Scan for the cell matching the given text and deliver its (X, Y) coordinate at center. 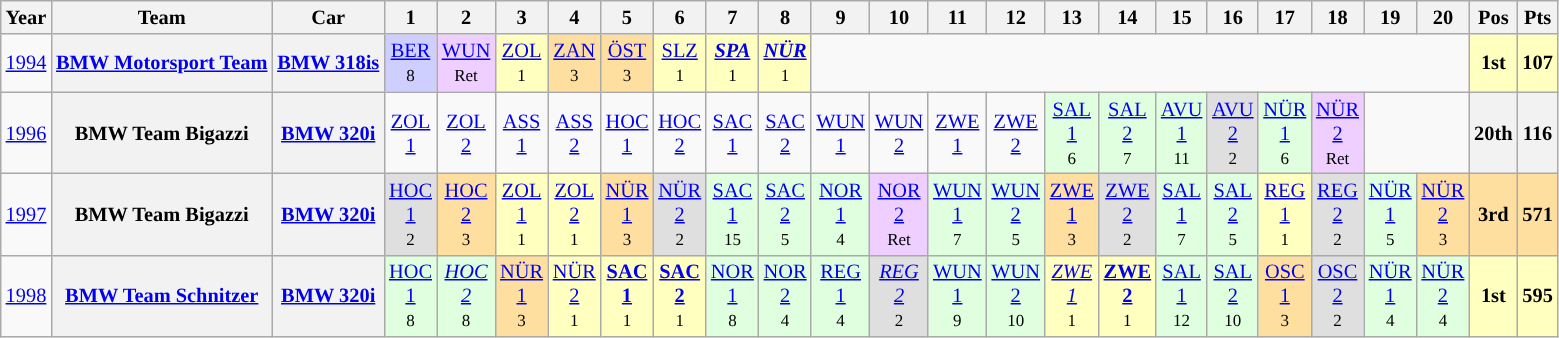
NOR14 (840, 214)
15 (1182, 17)
SAC2 (786, 133)
NÜR15 (1390, 214)
HOC23 (466, 214)
17 (1284, 17)
HOC28 (466, 296)
SAL112 (1182, 296)
ÖST3 (628, 63)
595 (1537, 296)
ASS2 (574, 133)
SLZ1 (680, 63)
REG14 (840, 296)
Year (26, 17)
NÜR23 (1444, 214)
BMW Team Schnitzer (162, 296)
SAL210 (1232, 296)
12 (1016, 17)
ASS1 (522, 133)
SAL17 (1182, 214)
Pos (1493, 17)
107 (1537, 63)
NÜR22 (680, 214)
ZWE21 (1128, 296)
NÜR14 (1390, 296)
WUN17 (957, 214)
571 (1537, 214)
5 (628, 17)
HOC2 (680, 133)
SPA1 (732, 63)
BMW Motorsport Team (162, 63)
SAL27 (1128, 133)
1996 (26, 133)
ZWE13 (1072, 214)
1997 (26, 214)
ZWE22 (1128, 214)
WUN19 (957, 296)
9 (840, 17)
14 (1128, 17)
WUN1 (840, 133)
Car (328, 17)
HOC12 (410, 214)
WUN2 (899, 133)
18 (1338, 17)
ZWE2 (1016, 133)
2 (466, 17)
ZOL21 (574, 214)
20 (1444, 17)
ZAN3 (574, 63)
ZWE11 (1072, 296)
BER8 (410, 63)
1 (410, 17)
WUN25 (1016, 214)
1994 (26, 63)
WUN210 (1016, 296)
SAC1 (732, 133)
10 (899, 17)
NOR24 (786, 296)
ZWE1 (957, 133)
16 (1232, 17)
SAL16 (1072, 133)
1998 (26, 296)
NÜR1 (786, 63)
AVU22 (1232, 133)
HOC18 (410, 296)
NÜR2Ret (1338, 133)
HOC1 (628, 133)
6 (680, 17)
ZOL2 (466, 133)
OSC13 (1284, 296)
11 (957, 17)
AVU111 (1182, 133)
SAC11 (628, 296)
3 (522, 17)
8 (786, 17)
REG11 (1284, 214)
SAL25 (1232, 214)
NÜR24 (1444, 296)
3rd (1493, 214)
SAC25 (786, 214)
Pts (1537, 17)
SAC115 (732, 214)
NOR2Ret (899, 214)
SAC21 (680, 296)
OSC22 (1338, 296)
NÜR21 (574, 296)
WUNRet (466, 63)
NOR18 (732, 296)
19 (1390, 17)
13 (1072, 17)
NÜR16 (1284, 133)
20th (1493, 133)
7 (732, 17)
ZOL11 (522, 214)
BMW 318is (328, 63)
4 (574, 17)
116 (1537, 133)
Team (162, 17)
